Detect which cell encompasses the target text, then output its [x, y] center coordinate. 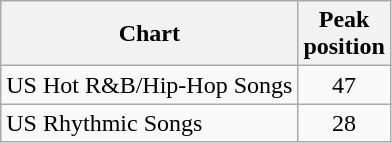
Chart [150, 34]
47 [344, 85]
Peakposition [344, 34]
US Hot R&B/Hip-Hop Songs [150, 85]
US Rhythmic Songs [150, 123]
28 [344, 123]
